Output the [X, Y] coordinate of the center of the cell containing the given text.  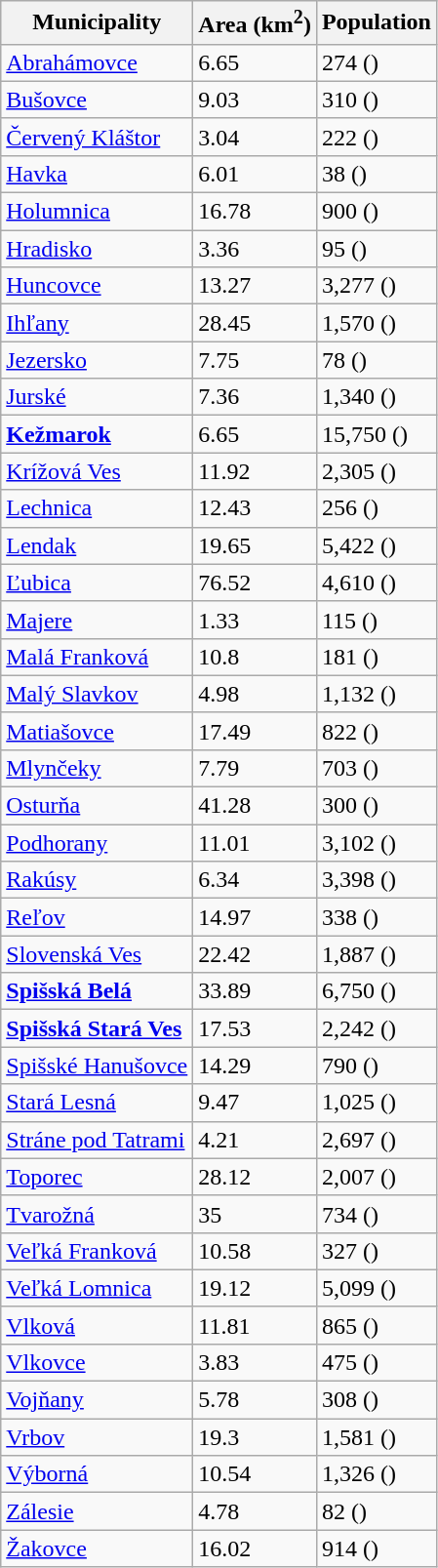
1,326 () [377, 1474]
Stráne pod Tatrami [98, 1140]
Population [377, 23]
300 () [377, 806]
10.58 [256, 1251]
703 () [377, 768]
Malý Slavkov [98, 694]
Zálesie [98, 1511]
28.45 [256, 323]
274 () [377, 62]
338 () [377, 917]
475 () [377, 1362]
Mlynčeky [98, 768]
19.65 [256, 545]
Malá Franková [98, 657]
28.12 [256, 1177]
1,887 () [377, 954]
Vlková [98, 1325]
2,242 () [377, 1028]
2,697 () [377, 1140]
Hradisko [98, 249]
15,750 () [377, 434]
4.78 [256, 1511]
Municipality [98, 23]
1,132 () [377, 694]
1.33 [256, 620]
95 () [377, 249]
17.53 [256, 1028]
Havka [98, 174]
822 () [377, 731]
3.04 [256, 137]
865 () [377, 1325]
115 () [377, 620]
11.81 [256, 1325]
22.42 [256, 954]
1,570 () [377, 323]
Spišská Belá [98, 991]
10.8 [256, 657]
1,340 () [377, 397]
11.92 [256, 471]
3,102 () [377, 843]
38 () [377, 174]
35 [256, 1214]
17.49 [256, 731]
Tvarožná [98, 1214]
Bušovce [98, 100]
790 () [377, 1065]
327 () [377, 1251]
Ihľany [98, 323]
256 () [377, 508]
Vrbov [98, 1437]
Majere [98, 620]
Toporec [98, 1177]
6,750 () [377, 991]
Podhorany [98, 843]
734 () [377, 1214]
6.01 [256, 174]
Krížová Ves [98, 471]
Reľov [98, 917]
4.21 [256, 1140]
310 () [377, 100]
Žakovce [98, 1548]
Matiašovce [98, 731]
2,305 () [377, 471]
19.3 [256, 1437]
16.02 [256, 1548]
10.54 [256, 1474]
5,422 () [377, 545]
Abrahámovce [98, 62]
Ľubica [98, 583]
13.27 [256, 286]
78 () [377, 360]
Veľká Franková [98, 1251]
Rakúsy [98, 880]
Červený Kláštor [98, 137]
900 () [377, 212]
3,398 () [377, 880]
Výborná [98, 1474]
Holumnica [98, 212]
2,007 () [377, 1177]
5.78 [256, 1400]
Vlkovce [98, 1362]
222 () [377, 137]
308 () [377, 1400]
6.34 [256, 880]
Slovenská Ves [98, 954]
181 () [377, 657]
3.36 [256, 249]
14.97 [256, 917]
7.36 [256, 397]
1,025 () [377, 1103]
Huncovce [98, 286]
14.29 [256, 1065]
11.01 [256, 843]
Jezersko [98, 360]
19.12 [256, 1288]
9.03 [256, 100]
914 () [377, 1548]
Spišská Stará Ves [98, 1028]
82 () [377, 1511]
33.89 [256, 991]
4,610 () [377, 583]
76.52 [256, 583]
Osturňa [98, 806]
Stará Lesná [98, 1103]
4.98 [256, 694]
5,099 () [377, 1288]
7.75 [256, 360]
16.78 [256, 212]
Area (km2) [256, 23]
Jurské [98, 397]
3,277 () [377, 286]
Veľká Lomnica [98, 1288]
41.28 [256, 806]
Spišské Hanušovce [98, 1065]
7.79 [256, 768]
Kežmarok [98, 434]
Vojňany [98, 1400]
Lechnica [98, 508]
12.43 [256, 508]
1,581 () [377, 1437]
3.83 [256, 1362]
9.47 [256, 1103]
Lendak [98, 545]
